Detect which cell encompasses the target text, then output its (X, Y) center coordinate. 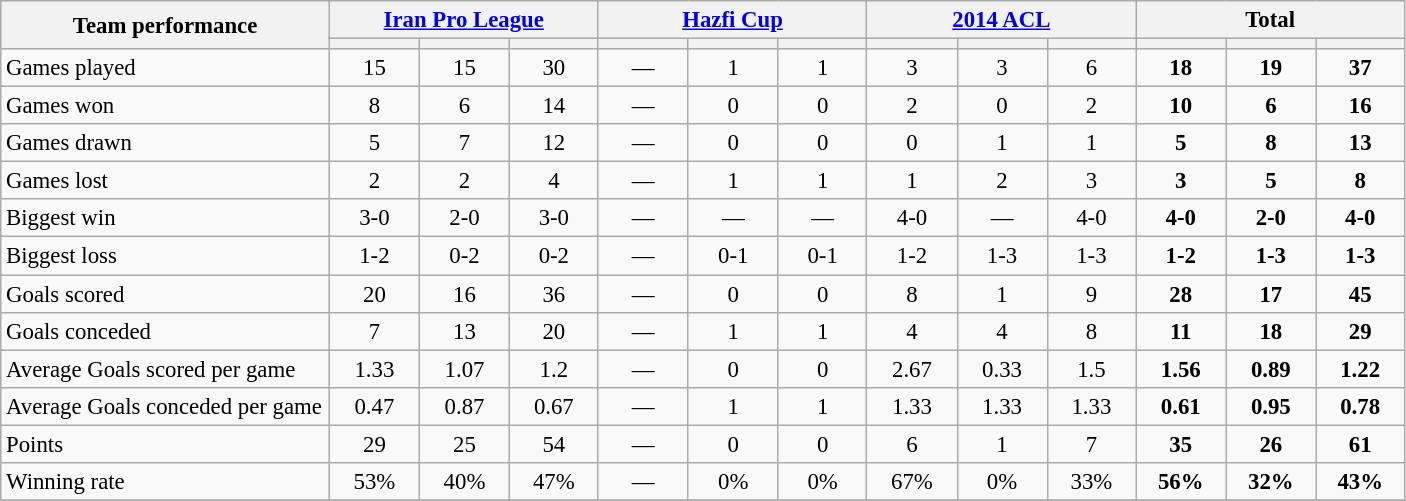
0.61 (1181, 406)
0.78 (1360, 406)
14 (554, 106)
35 (1181, 444)
25 (464, 444)
Games played (166, 68)
Games drawn (166, 143)
36 (554, 294)
32% (1271, 482)
1.5 (1092, 369)
Goals conceded (166, 331)
1.07 (464, 369)
67% (912, 482)
11 (1181, 331)
30 (554, 68)
53% (374, 482)
Biggest loss (166, 256)
1.2 (554, 369)
Average Goals scored per game (166, 369)
1.56 (1181, 369)
0.89 (1271, 369)
9 (1092, 294)
0.33 (1002, 369)
Games lost (166, 181)
Iran Pro League (464, 20)
Hazfi Cup (732, 20)
2014 ACL (1002, 20)
26 (1271, 444)
40% (464, 482)
0.95 (1271, 406)
1.22 (1360, 369)
0.67 (554, 406)
61 (1360, 444)
10 (1181, 106)
Games won (166, 106)
0.47 (374, 406)
Biggest win (166, 219)
33% (1092, 482)
19 (1271, 68)
45 (1360, 294)
37 (1360, 68)
43% (1360, 482)
2.67 (912, 369)
Average Goals conceded per game (166, 406)
Winning rate (166, 482)
Points (166, 444)
12 (554, 143)
47% (554, 482)
Team performance (166, 25)
Total (1270, 20)
56% (1181, 482)
Goals scored (166, 294)
54 (554, 444)
17 (1271, 294)
28 (1181, 294)
0.87 (464, 406)
